Provide the (X, Y) coordinate of the cell's center where the given text is located.  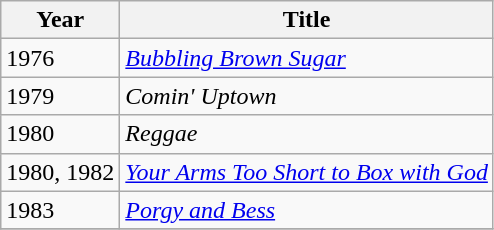
Comin' Uptown (307, 96)
Title (307, 20)
1976 (60, 58)
Porgy and Bess (307, 210)
Year (60, 20)
Bubbling Brown Sugar (307, 58)
Reggae (307, 134)
1983 (60, 210)
1979 (60, 96)
1980, 1982 (60, 172)
1980 (60, 134)
Your Arms Too Short to Box with God (307, 172)
